Identify which cell holds the provided text, then report its (X, Y) central coordinate. 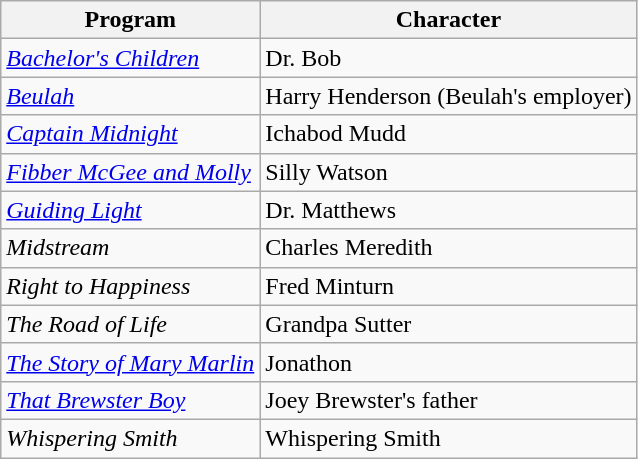
Character (448, 20)
Midstream (130, 248)
Jonathon (448, 362)
Beulah (130, 96)
Dr. Matthews (448, 210)
Guiding Light (130, 210)
Ichabod Mudd (448, 134)
Fred Minturn (448, 286)
Fibber McGee and Molly (130, 172)
Harry Henderson (Beulah's employer) (448, 96)
Program (130, 20)
Dr. Bob (448, 58)
Bachelor's Children (130, 58)
Joey Brewster's father (448, 400)
The Story of Mary Marlin (130, 362)
The Road of Life (130, 324)
Grandpa Sutter (448, 324)
Silly Watson (448, 172)
Right to Happiness (130, 286)
Captain Midnight (130, 134)
That Brewster Boy (130, 400)
Charles Meredith (448, 248)
